For the text-containing cell, return its midpoint in [x, y] coordinate format. 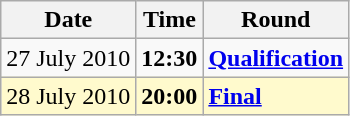
28 July 2010 [68, 96]
Time [170, 20]
20:00 [170, 96]
Final [276, 96]
Qualification [276, 58]
27 July 2010 [68, 58]
Round [276, 20]
Date [68, 20]
12:30 [170, 58]
